Search for the cell housing the specified text and yield its (X, Y) center coordinate. 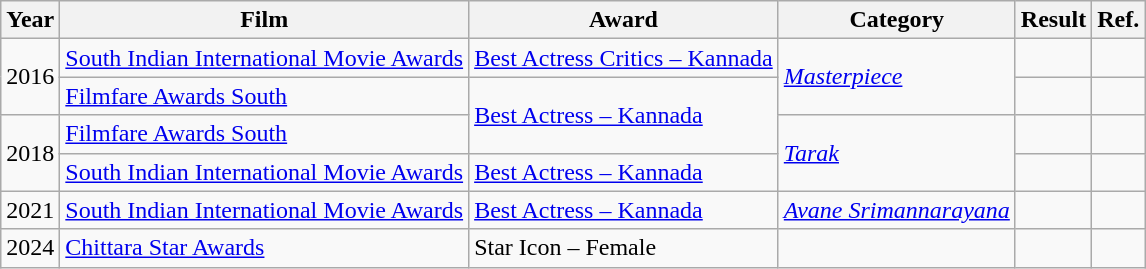
Year (30, 20)
2024 (30, 248)
Result (1053, 20)
Chittara Star Awards (264, 248)
2021 (30, 210)
Ref. (1118, 20)
Film (264, 20)
Avane Srimannarayana (896, 210)
Category (896, 20)
2016 (30, 77)
Masterpiece (896, 77)
2018 (30, 153)
Star Icon – Female (624, 248)
Best Actress Critics – Kannada (624, 58)
Tarak (896, 153)
Award (624, 20)
